Pinpoint the cell where the given text exists, returning its [X, Y] midpoint coordinate. 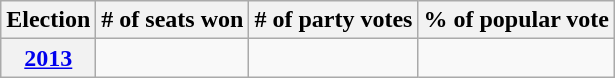
% of popular vote [516, 20]
2013 [48, 58]
# of seats won [172, 20]
Election [48, 20]
# of party votes [334, 20]
